Locate the cell with the specified text and output its [x, y] center coordinate. 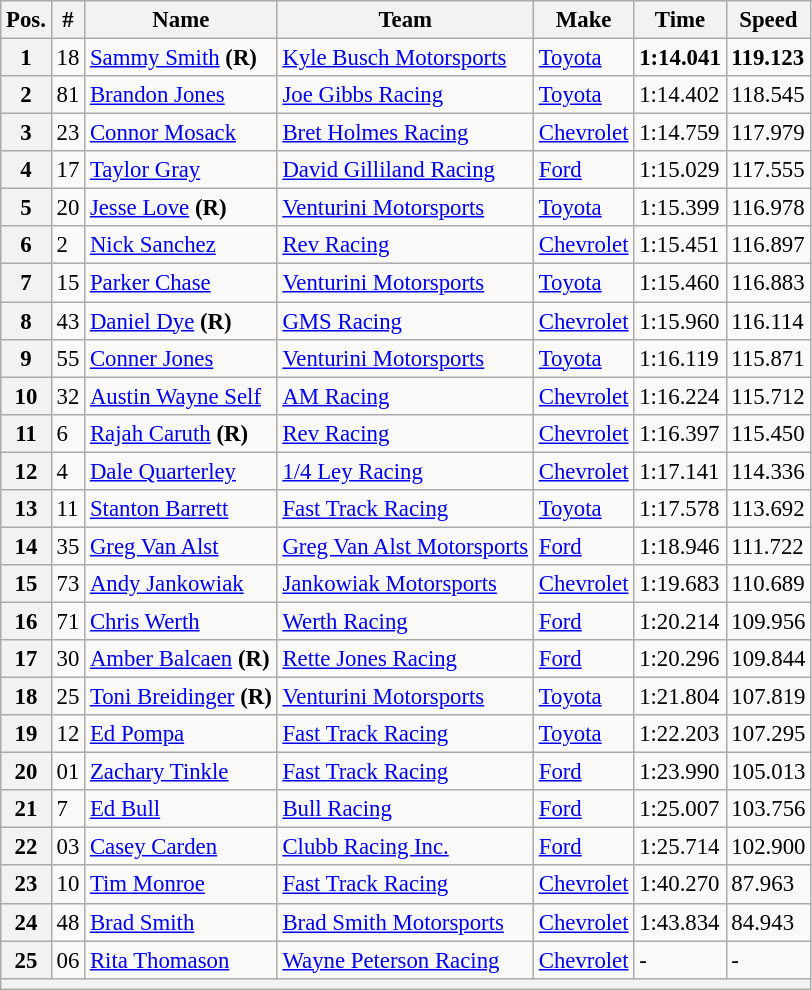
21 [26, 809]
1:25.007 [680, 809]
Joe Gibbs Racing [405, 95]
14 [26, 546]
55 [68, 358]
Make [583, 20]
3 [26, 133]
Rita Thomason [181, 960]
01 [68, 772]
114.336 [768, 471]
Zachary Tinkle [181, 772]
111.722 [768, 546]
Sammy Smith (R) [181, 58]
109.956 [768, 621]
87.963 [768, 885]
115.871 [768, 358]
116.114 [768, 321]
06 [68, 960]
Speed [768, 20]
71 [68, 621]
Amber Balcaen (R) [181, 659]
Name [181, 20]
Clubb Racing Inc. [405, 847]
107.819 [768, 697]
105.013 [768, 772]
118.545 [768, 95]
1:14.402 [680, 95]
103.756 [768, 809]
Taylor Gray [181, 170]
Chris Werth [181, 621]
David Gilliland Racing [405, 170]
13 [26, 509]
Bull Racing [405, 809]
Brad Smith [181, 922]
1:19.683 [680, 584]
1:20.214 [680, 621]
30 [68, 659]
1/4 Ley Racing [405, 471]
GMS Racing [405, 321]
Greg Van Alst [181, 546]
1:21.804 [680, 697]
117.979 [768, 133]
1:23.990 [680, 772]
115.450 [768, 433]
1:18.946 [680, 546]
1:25.714 [680, 847]
Connor Mosack [181, 133]
1 [26, 58]
Brad Smith Motorsports [405, 922]
Greg Van Alst Motorsports [405, 546]
16 [26, 621]
113.692 [768, 509]
32 [68, 396]
Wayne Peterson Racing [405, 960]
107.295 [768, 734]
1:16.119 [680, 358]
43 [68, 321]
Rette Jones Racing [405, 659]
Rajah Caruth (R) [181, 433]
Andy Jankowiak [181, 584]
35 [68, 546]
116.978 [768, 208]
1:16.397 [680, 433]
Werth Racing [405, 621]
Nick Sanchez [181, 245]
1:16.224 [680, 396]
Kyle Busch Motorsports [405, 58]
115.712 [768, 396]
Pos. [26, 20]
Ed Bull [181, 809]
117.555 [768, 170]
Casey Carden [181, 847]
9 [26, 358]
1:14.041 [680, 58]
84.943 [768, 922]
102.900 [768, 847]
109.844 [768, 659]
8 [26, 321]
1:17.141 [680, 471]
Dale Quarterley [181, 471]
5 [26, 208]
22 [26, 847]
Jankowiak Motorsports [405, 584]
110.689 [768, 584]
116.883 [768, 283]
116.897 [768, 245]
Team [405, 20]
Bret Holmes Racing [405, 133]
1:22.203 [680, 734]
1:20.296 [680, 659]
48 [68, 922]
Austin Wayne Self [181, 396]
Time [680, 20]
1:15.451 [680, 245]
AM Racing [405, 396]
Jesse Love (R) [181, 208]
1:15.460 [680, 283]
# [68, 20]
81 [68, 95]
Parker Chase [181, 283]
Conner Jones [181, 358]
1:40.270 [680, 885]
Brandon Jones [181, 95]
Stanton Barrett [181, 509]
Ed Pompa [181, 734]
119.123 [768, 58]
1:15.960 [680, 321]
1:43.834 [680, 922]
Tim Monroe [181, 885]
03 [68, 847]
1:15.399 [680, 208]
73 [68, 584]
1:14.759 [680, 133]
1:17.578 [680, 509]
1:15.029 [680, 170]
19 [26, 734]
24 [26, 922]
Daniel Dye (R) [181, 321]
Toni Breidinger (R) [181, 697]
